Find where the given text appears and provide that cell's center as [X, Y] coordinate. 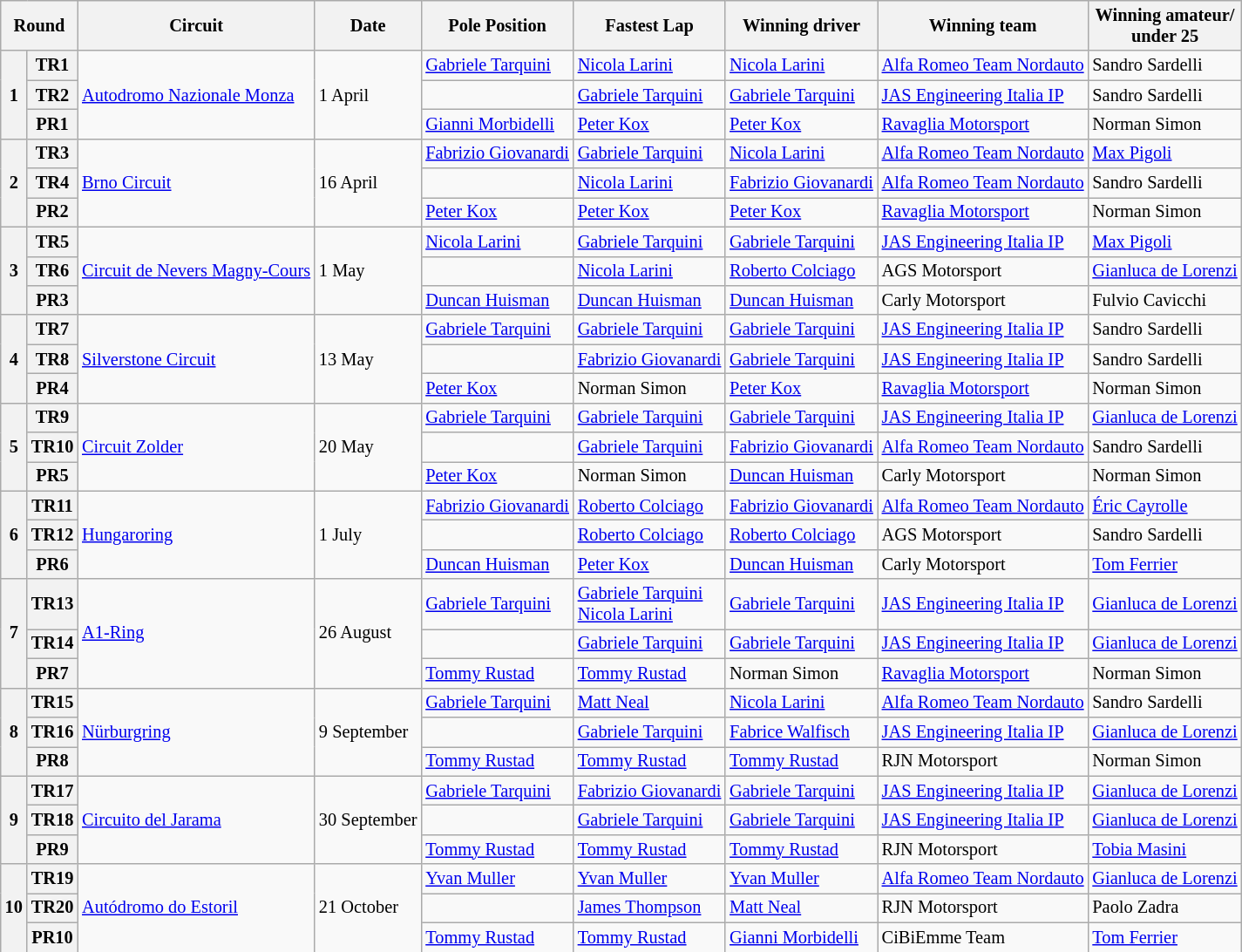
Circuit [196, 25]
Silverstone Circuit [196, 359]
TR9 [52, 418]
TR10 [52, 447]
A1-Ring [196, 633]
8 [14, 732]
TR15 [52, 703]
PR10 [52, 937]
Circuit de Nevers Magny-Cours [196, 270]
PR9 [52, 849]
Circuit Zolder [196, 446]
TR3 [52, 153]
TR20 [52, 908]
5 [14, 446]
20 May [368, 446]
Circuito del Jarama [196, 819]
TR14 [52, 643]
Fulvio Cavicchi [1164, 300]
TR8 [52, 359]
9 September [368, 732]
TR19 [52, 879]
13 May [368, 359]
TR13 [52, 604]
TR12 [52, 534]
Winning amateur/under 25 [1164, 25]
PR4 [52, 388]
Gabriele Tarquini Nicola Larini [649, 604]
Date [368, 25]
Tobia Masini [1164, 849]
Winning driver [801, 25]
Winning team [983, 25]
4 [14, 359]
16 April [368, 183]
PR5 [52, 476]
TR6 [52, 271]
PR2 [52, 212]
PR6 [52, 564]
Fastest Lap [649, 25]
9 [14, 819]
PR7 [52, 673]
Autodromo Nazionale Monza [196, 94]
1 July [368, 535]
TR1 [52, 65]
TR17 [52, 791]
TR18 [52, 819]
Nürburgring [196, 732]
TR11 [52, 506]
2 [14, 183]
1 April [368, 94]
7 [14, 633]
PR8 [52, 761]
Hungaroring [196, 535]
1 May [368, 270]
10 [14, 908]
Fabrice Walfisch [801, 731]
Pole Position [497, 25]
Brno Circuit [196, 183]
Paolo Zadra [1164, 908]
30 September [368, 819]
21 October [368, 908]
CiBiEmme Team [983, 937]
26 August [368, 633]
1 [14, 94]
Autódromo do Estoril [196, 908]
Round [39, 25]
James Thompson [649, 908]
TR16 [52, 731]
TR7 [52, 330]
6 [14, 535]
PR1 [52, 124]
TR4 [52, 183]
TR5 [52, 241]
PR3 [52, 300]
3 [14, 270]
Éric Cayrolle [1164, 506]
TR2 [52, 95]
